Return the (X, Y) coordinate for the center point of the cell that contains the specified text.  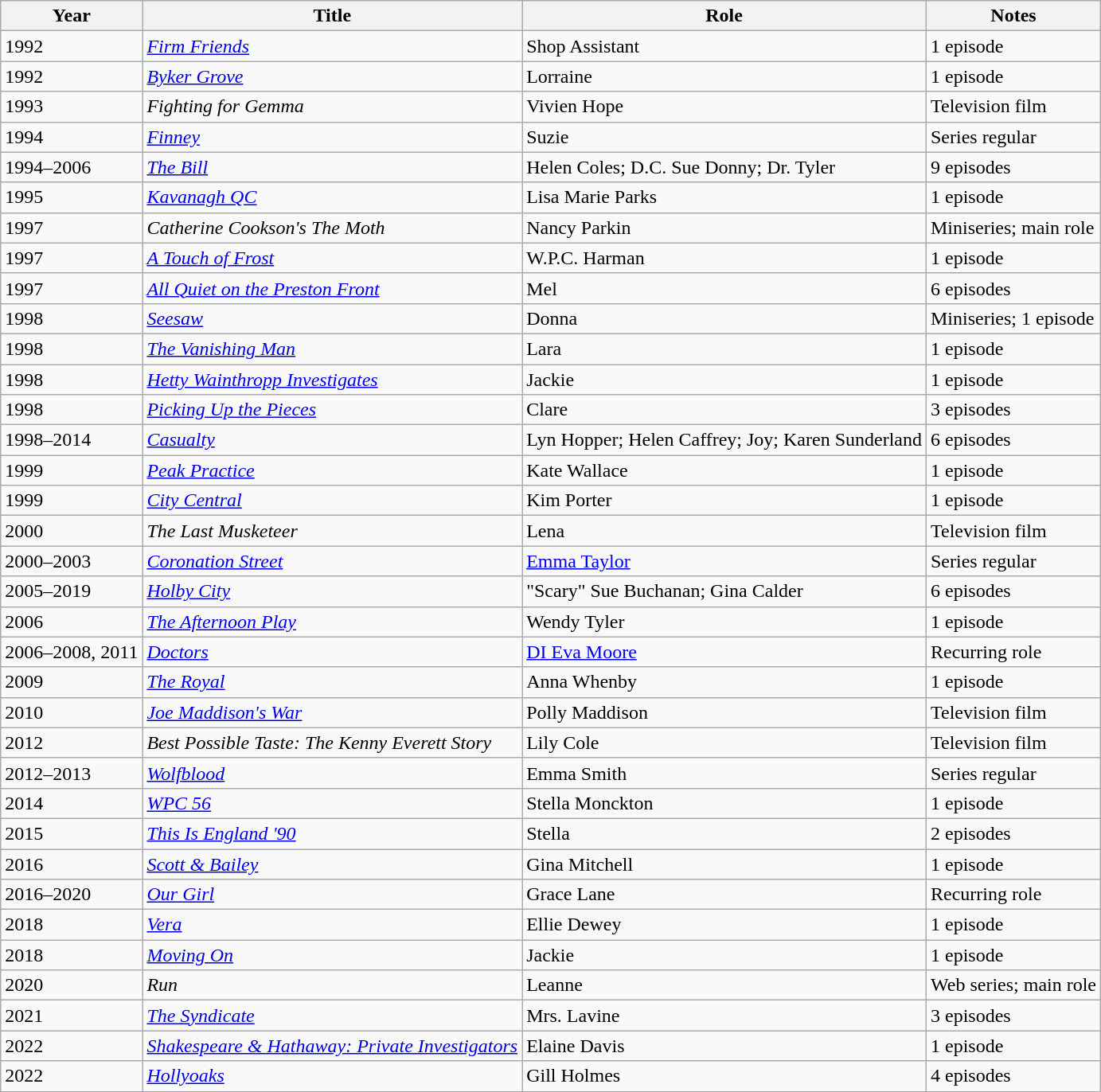
2012 (72, 743)
Gina Mitchell (724, 864)
Miniseries; main role (1013, 228)
Gill Holmes (724, 1076)
Coronation Street (333, 561)
Lyn Hopper; Helen Caffrey; Joy; Karen Sunderland (724, 440)
2016 (72, 864)
Doctors (333, 652)
Anna Whenby (724, 682)
DI Eva Moore (724, 652)
Stella Monckton (724, 803)
Seesaw (333, 318)
Nancy Parkin (724, 228)
Suzie (724, 137)
Mrs. Lavine (724, 1016)
Miniseries; 1 episode (1013, 318)
2021 (72, 1016)
Web series; main role (1013, 985)
Lara (724, 349)
2014 (72, 803)
2016–2020 (72, 895)
Ellie Dewey (724, 925)
A Touch of Frost (333, 258)
1994 (72, 137)
1994–2006 (72, 167)
2000–2003 (72, 561)
The Royal (333, 682)
2005–2019 (72, 591)
Holby City (333, 591)
Year (72, 16)
Shakespeare & Hathaway: Private Investigators (333, 1046)
Donna (724, 318)
Run (333, 985)
Vivien Hope (724, 107)
Joe Maddison's War (333, 712)
The Last Musketeer (333, 531)
"Scary" Sue Buchanan; Gina Calder (724, 591)
Lorraine (724, 76)
Byker Grove (333, 76)
Kate Wallace (724, 470)
Vera (333, 925)
2015 (72, 833)
Firm Friends (333, 46)
Scott & Bailey (333, 864)
Kim Porter (724, 501)
All Quiet on the Preston Front (333, 288)
2006 (72, 622)
Emma Smith (724, 773)
The Bill (333, 167)
2012–2013 (72, 773)
Shop Assistant (724, 46)
Lily Cole (724, 743)
Peak Practice (333, 470)
Hollyoaks (333, 1076)
Wolfblood (333, 773)
Catherine Cookson's The Moth (333, 228)
WPC 56 (333, 803)
2020 (72, 985)
Fighting for Gemma (333, 107)
Leanne (724, 985)
Lisa Marie Parks (724, 197)
The Syndicate (333, 1016)
9 episodes (1013, 167)
Hetty Wainthropp Investigates (333, 380)
2000 (72, 531)
City Central (333, 501)
Best Possible Taste: The Kenny Everett Story (333, 743)
Clare (724, 410)
Grace Lane (724, 895)
Role (724, 16)
2006–2008, 2011 (72, 652)
W.P.C. Harman (724, 258)
1995 (72, 197)
Mel (724, 288)
Picking Up the Pieces (333, 410)
Polly Maddison (724, 712)
Stella (724, 833)
Casualty (333, 440)
2010 (72, 712)
Lena (724, 531)
Title (333, 16)
4 episodes (1013, 1076)
2009 (72, 682)
The Vanishing Man (333, 349)
The Afternoon Play (333, 622)
Elaine Davis (724, 1046)
Wendy Tyler (724, 622)
This Is England '90 (333, 833)
Notes (1013, 16)
2 episodes (1013, 833)
Emma Taylor (724, 561)
Our Girl (333, 895)
1998–2014 (72, 440)
Finney (333, 137)
Moving On (333, 955)
1993 (72, 107)
Helen Coles; D.C. Sue Donny; Dr. Tyler (724, 167)
Kavanagh QC (333, 197)
